Pinpoint the cell where the given text exists, returning its (x, y) midpoint coordinate. 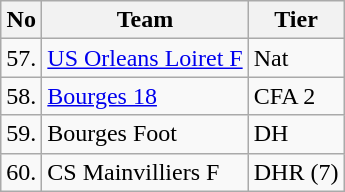
CS Mainvilliers F (145, 172)
DHR (7) (296, 172)
57. (22, 58)
Nat (296, 58)
DH (296, 134)
No (22, 20)
Team (145, 20)
60. (22, 172)
59. (22, 134)
US Orleans Loiret F (145, 58)
CFA 2 (296, 96)
58. (22, 96)
Tier (296, 20)
Bourges Foot (145, 134)
Bourges 18 (145, 96)
